Detect which cell encompasses the target text, then output its [x, y] center coordinate. 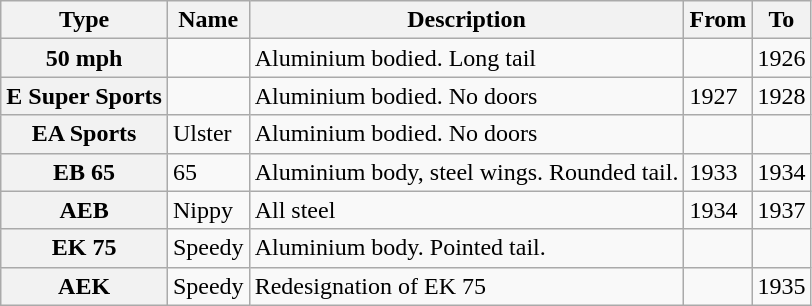
50 mph [84, 58]
Ulster [208, 134]
AEK [84, 286]
1926 [782, 58]
EB 65 [84, 172]
All steel [466, 210]
Nippy [208, 210]
1933 [718, 172]
From [718, 20]
Name [208, 20]
1935 [782, 286]
Description [466, 20]
EK 75 [84, 248]
1937 [782, 210]
65 [208, 172]
1927 [718, 96]
Aluminium bodied. Long tail [466, 58]
EA Sports [84, 134]
AEB [84, 210]
Type [84, 20]
To [782, 20]
Redesignation of EK 75 [466, 286]
Aluminium body, steel wings. Rounded tail. [466, 172]
1928 [782, 96]
E Super Sports [84, 96]
Aluminium body. Pointed tail. [466, 248]
